Find where the given text appears and provide that cell's center as (X, Y) coordinate. 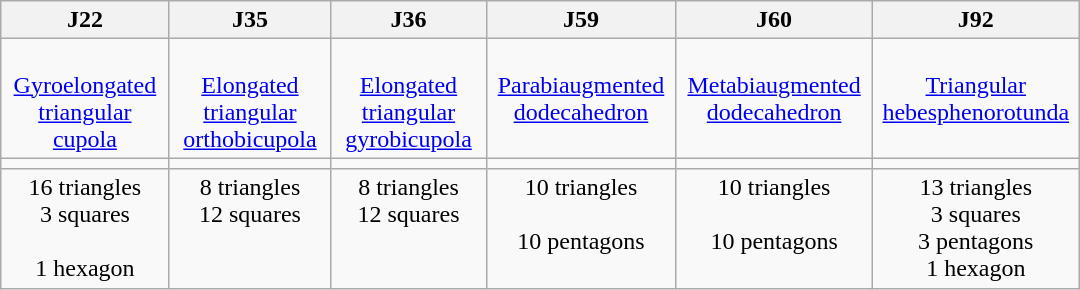
16 triangles3 squares 1 hexagon (85, 228)
J22 (85, 20)
J92 (976, 20)
13 triangles3 squares3 pentagons1 hexagon (976, 228)
Gyroelongated triangular cupola (85, 98)
Elongated triangular gyrobicupola (408, 98)
Parabiaugmented dodecahedron (581, 98)
J36 (408, 20)
Triangular hebesphenorotunda (976, 98)
J59 (581, 20)
Elongated triangular orthobicupola (250, 98)
Metabiaugmented dodecahedron (774, 98)
J60 (774, 20)
J35 (250, 20)
